Identify which cell holds the provided text, then report its [x, y] central coordinate. 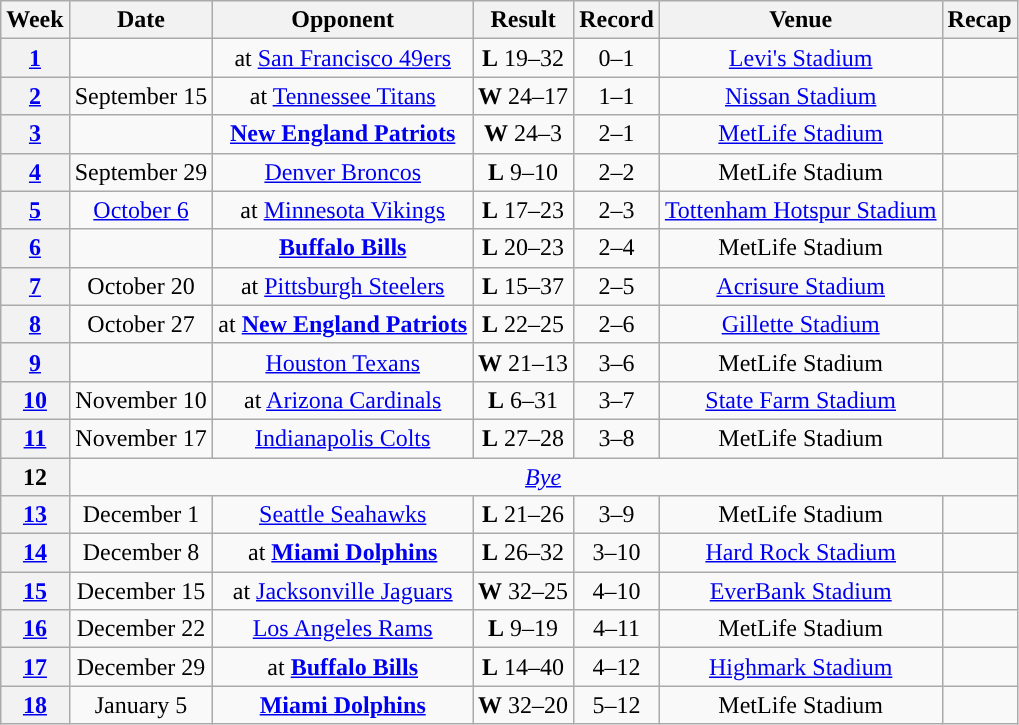
L 9–10 [524, 172]
Indianapolis Colts [343, 438]
State Farm Stadium [800, 400]
2–3 [617, 210]
W 24–3 [524, 134]
at Miami Dolphins [343, 553]
L 14–40 [524, 667]
3–7 [617, 400]
3–9 [617, 515]
Acrisure Stadium [800, 286]
16 [35, 629]
4–10 [617, 591]
3–6 [617, 362]
1–1 [617, 96]
3–8 [617, 438]
Opponent [343, 20]
2–6 [617, 324]
at Buffalo Bills [343, 667]
8 [35, 324]
at Pittsburgh Steelers [343, 286]
October 20 [141, 286]
December 15 [141, 591]
2–4 [617, 248]
Bye [543, 477]
9 [35, 362]
2 [35, 96]
15 [35, 591]
Buffalo Bills [343, 248]
2–2 [617, 172]
at Jacksonville Jaguars [343, 591]
L 19–32 [524, 58]
Hard Rock Stadium [800, 553]
November 10 [141, 400]
November 17 [141, 438]
L 9–19 [524, 629]
December 8 [141, 553]
October 27 [141, 324]
Record [617, 20]
Tottenham Hotspur Stadium [800, 210]
6 [35, 248]
Gillette Stadium [800, 324]
Denver Broncos [343, 172]
EverBank Stadium [800, 591]
L 15–37 [524, 286]
at San Francisco 49ers [343, 58]
L 22–25 [524, 324]
L 27–28 [524, 438]
4 [35, 172]
Venue [800, 20]
3 [35, 134]
Seattle Seahawks [343, 515]
at Tennessee Titans [343, 96]
11 [35, 438]
Levi's Stadium [800, 58]
New England Patriots [343, 134]
W 32–20 [524, 705]
January 5 [141, 705]
10 [35, 400]
1 [35, 58]
12 [35, 477]
3–10 [617, 553]
September 15 [141, 96]
4–12 [617, 667]
L 17–23 [524, 210]
7 [35, 286]
L 20–23 [524, 248]
0–1 [617, 58]
Houston Texans [343, 362]
Highmark Stadium [800, 667]
Recap [980, 20]
September 29 [141, 172]
Result [524, 20]
13 [35, 515]
W 32–25 [524, 591]
Miami Dolphins [343, 705]
14 [35, 553]
Week [35, 20]
L 6–31 [524, 400]
L 26–32 [524, 553]
at Minnesota Vikings [343, 210]
5–12 [617, 705]
L 21–26 [524, 515]
October 6 [141, 210]
December 29 [141, 667]
17 [35, 667]
2–5 [617, 286]
18 [35, 705]
Nissan Stadium [800, 96]
W 24–17 [524, 96]
at Arizona Cardinals [343, 400]
2–1 [617, 134]
4–11 [617, 629]
W 21–13 [524, 362]
5 [35, 210]
December 1 [141, 515]
Los Angeles Rams [343, 629]
December 22 [141, 629]
Date [141, 20]
at New England Patriots [343, 324]
